Find where the given text appears and provide that cell's center as [X, Y] coordinate. 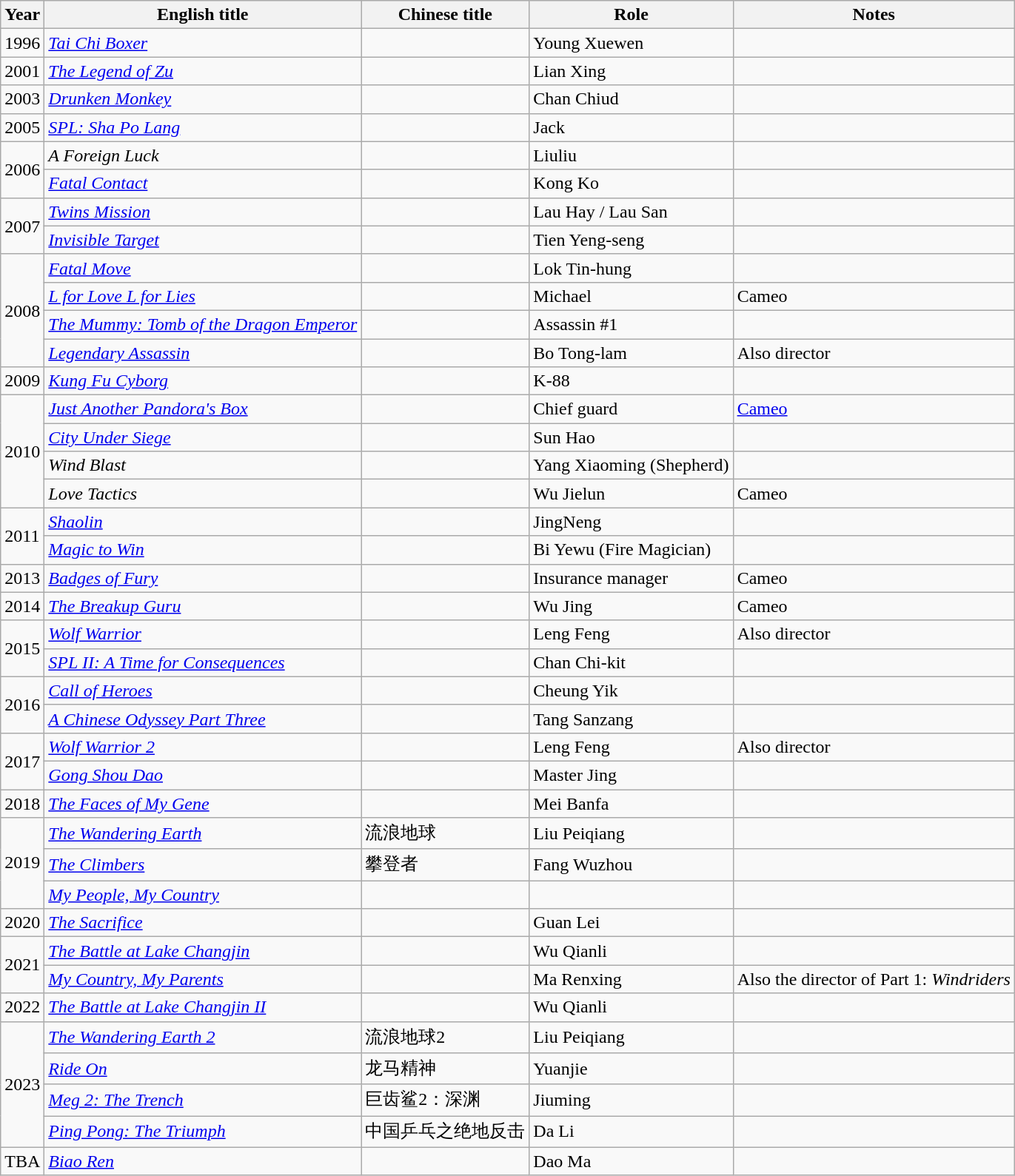
2010 [22, 451]
Tang Sanzang [631, 719]
巨齿鲨2：深渊 [446, 1100]
2018 [22, 803]
Liuliu [631, 155]
Young Xuewen [631, 43]
English title [203, 15]
流浪地球 [446, 833]
Fatal Move [203, 268]
2005 [22, 127]
A Chinese Odyssey Part Three [203, 719]
2006 [22, 169]
Lian Xing [631, 71]
Tien Yeng-seng [631, 240]
中国乒乓之绝地反击 [446, 1132]
SPL: Sha Po Lang [203, 127]
Badges of Fury [203, 578]
Year [22, 15]
Role [631, 15]
Tai Chi Boxer [203, 43]
Da Li [631, 1132]
龙马精神 [446, 1069]
My Country, My Parents [203, 979]
Gong Shou Dao [203, 775]
Mei Banfa [631, 803]
Fatal Contact [203, 184]
Bo Tong-lam [631, 353]
Dao Ma [631, 1161]
L for Love L for Lies [203, 296]
2001 [22, 71]
2016 [22, 705]
The Sacrifice [203, 923]
2003 [22, 99]
The Breakup Guru [203, 606]
2022 [22, 1007]
The Battle at Lake Changjin [203, 951]
Love Tactics [203, 494]
2021 [22, 965]
Drunken Monkey [203, 99]
Yuanjie [631, 1069]
2020 [22, 923]
Wolf Warrior [203, 634]
Assassin #1 [631, 324]
Ma Renxing [631, 979]
攀登者 [446, 864]
2007 [22, 226]
Master Jing [631, 775]
Legendary Assassin [203, 353]
Michael [631, 296]
Magic to Win [203, 550]
The Battle at Lake Changjin II [203, 1007]
Just Another Pandora's Box [203, 409]
Bi Yewu (Fire Magician) [631, 550]
Chan Chi-kit [631, 662]
Jack [631, 127]
The Faces of My Gene [203, 803]
TBA [22, 1161]
JingNeng [631, 522]
Yang Xiaoming (Shepherd) [631, 466]
The Legend of Zu [203, 71]
Fang Wuzhou [631, 864]
2011 [22, 536]
Ping Pong: The Triumph [203, 1132]
A Foreign Luck [203, 155]
Invisible Target [203, 240]
Ride On [203, 1069]
Cheung Yik [631, 691]
2015 [22, 648]
Also the director of Part 1: Windriders [874, 979]
City Under Siege [203, 437]
Wu Jielun [631, 494]
Chinese title [446, 15]
My People, My Country [203, 895]
The Climbers [203, 864]
Jiuming [631, 1100]
Chief guard [631, 409]
The Wandering Earth [203, 833]
Guan Lei [631, 923]
The Wandering Earth 2 [203, 1038]
Wu Jing [631, 606]
Meg 2: The Trench [203, 1100]
Insurance manager [631, 578]
2008 [22, 310]
The Mummy: Tomb of the Dragon Emperor [203, 324]
Kung Fu Cyborg [203, 381]
2019 [22, 863]
1996 [22, 43]
Biao Ren [203, 1161]
2023 [22, 1084]
2013 [22, 578]
Shaolin [203, 522]
Lok Tin-hung [631, 268]
2009 [22, 381]
SPL II: A Time for Consequences [203, 662]
Sun Hao [631, 437]
Wolf Warrior 2 [203, 747]
2017 [22, 761]
2014 [22, 606]
Notes [874, 15]
Wind Blast [203, 466]
Call of Heroes [203, 691]
Chan Chiud [631, 99]
Lau Hay / Lau San [631, 212]
Twins Mission [203, 212]
K-88 [631, 381]
Kong Ko [631, 184]
流浪地球2 [446, 1038]
